Return (X, Y) of the center of cell containing provided text 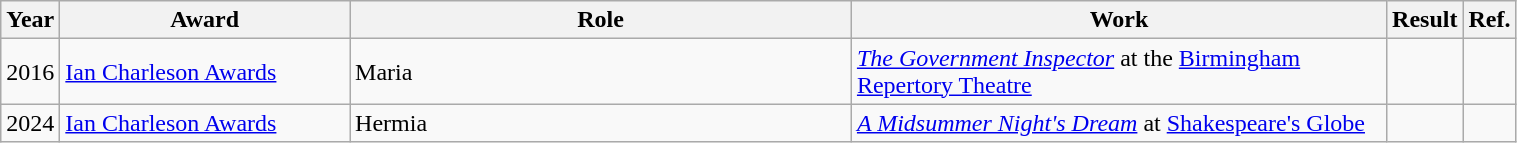
Maria (601, 72)
2024 (30, 123)
Award (205, 20)
Year (30, 20)
Ref. (1490, 20)
The Government Inspector at the Birmingham Repertory Theatre (1118, 72)
A Midsummer Night's Dream at Shakespeare's Globe (1118, 123)
Work (1118, 20)
Result (1425, 20)
2016 (30, 72)
Hermia (601, 123)
Role (601, 20)
